Locate the cell with the specified text and output its (x, y) center coordinate. 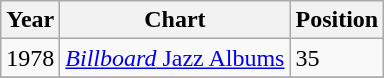
Chart (175, 20)
Billboard Jazz Albums (175, 58)
Position (337, 20)
Year (30, 20)
35 (337, 58)
1978 (30, 58)
